Return the [X, Y] coordinate for the center point of the cell that contains the specified text.  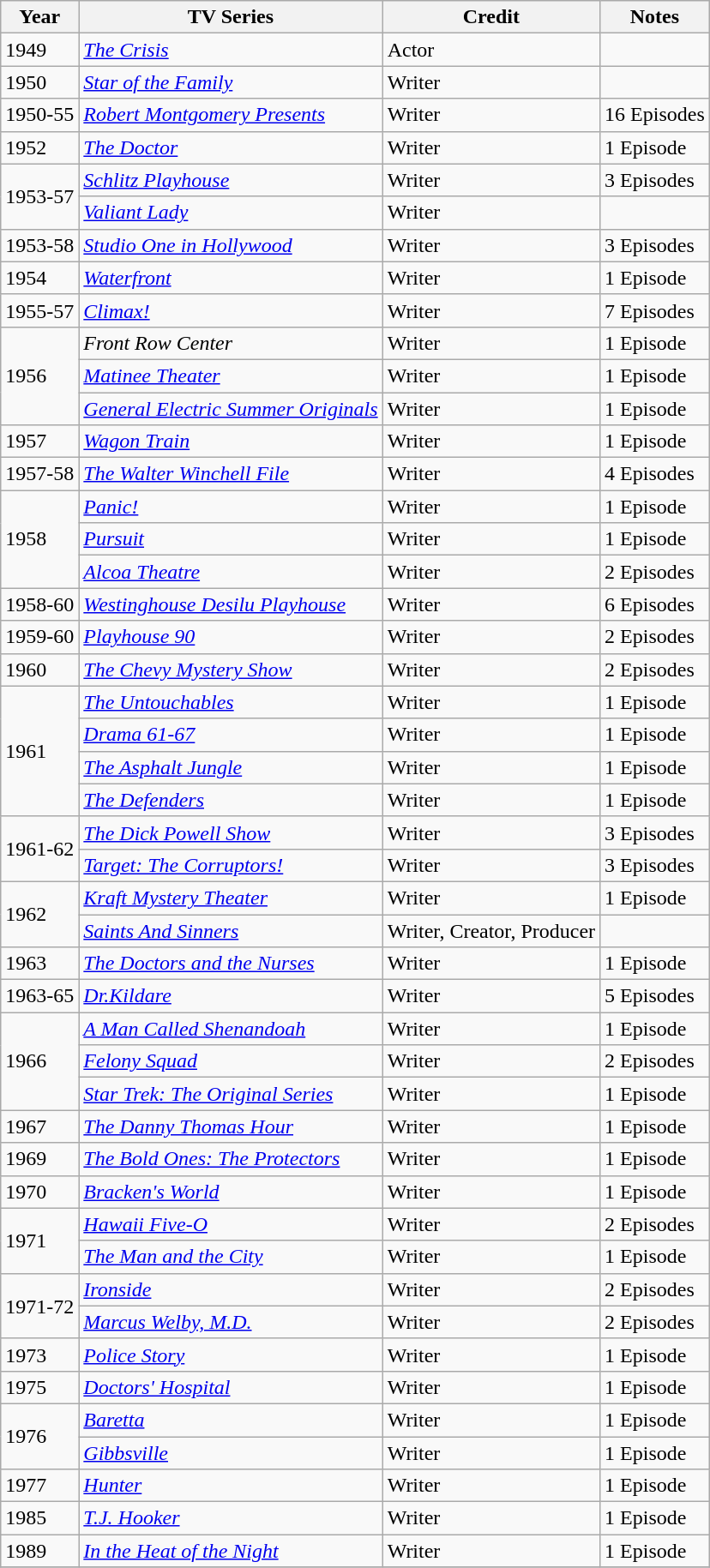
The Man and the City [231, 1257]
Star of the Family [231, 82]
Ironside [231, 1289]
1957 [39, 442]
1967 [39, 1126]
1973 [39, 1355]
T.J. Hooker [231, 1518]
1953-58 [39, 245]
1949 [39, 50]
1952 [39, 147]
Schlitz Playhouse [231, 180]
Matinee Theater [231, 375]
Valiant Lady [231, 213]
16 Episodes [655, 115]
Climax! [231, 310]
Year [39, 17]
Saints And Sinners [231, 930]
1958 [39, 539]
1971 [39, 1241]
Studio One in Hollywood [231, 245]
The Dick Powell Show [231, 832]
Credit [490, 17]
1956 [39, 375]
Star Trek: The Original Series [231, 1094]
4 Episodes [655, 474]
1963-65 [39, 996]
Hunter [231, 1486]
1953-57 [39, 196]
1950-55 [39, 115]
1962 [39, 914]
The Crisis [231, 50]
1954 [39, 278]
1961-62 [39, 849]
1955-57 [39, 310]
In the Heat of the Night [231, 1551]
6 Episodes [655, 604]
Panic! [231, 507]
Writer, Creator, Producer [490, 930]
Pursuit [231, 539]
The Danny Thomas Hour [231, 1126]
Doctors' Hospital [231, 1387]
The Defenders [231, 800]
1959-60 [39, 637]
Gibbsville [231, 1453]
1958-60 [39, 604]
1966 [39, 1061]
Target: The Corruptors! [231, 865]
TV Series [231, 17]
Wagon Train [231, 442]
1985 [39, 1518]
1963 [39, 964]
The Bold Ones: The Protectors [231, 1159]
1989 [39, 1551]
Playhouse 90 [231, 637]
1975 [39, 1387]
Police Story [231, 1355]
1970 [39, 1192]
1976 [39, 1436]
1950 [39, 82]
A Man Called Shenandoah [231, 1029]
Hawaii Five-O [231, 1224]
Westinghouse Desilu Playhouse [231, 604]
Bracken's World [231, 1192]
7 Episodes [655, 310]
1961 [39, 751]
The Walter Winchell File [231, 474]
Robert Montgomery Presents [231, 115]
The Doctors and the Nurses [231, 964]
The Chevy Mystery Show [231, 670]
1977 [39, 1486]
Felony Squad [231, 1061]
Dr.Kildare [231, 996]
5 Episodes [655, 996]
The Untouchables [231, 702]
The Doctor [231, 147]
Actor [490, 50]
Kraft Mystery Theater [231, 898]
Drama 61-67 [231, 735]
Notes [655, 17]
1957-58 [39, 474]
1969 [39, 1159]
Alcoa Theatre [231, 572]
The Asphalt Jungle [231, 767]
1960 [39, 670]
Waterfront [231, 278]
Front Row Center [231, 343]
1971-72 [39, 1306]
Baretta [231, 1420]
Marcus Welby, M.D. [231, 1322]
General Electric Summer Originals [231, 409]
